Search for the cell housing the specified text and yield its [x, y] center coordinate. 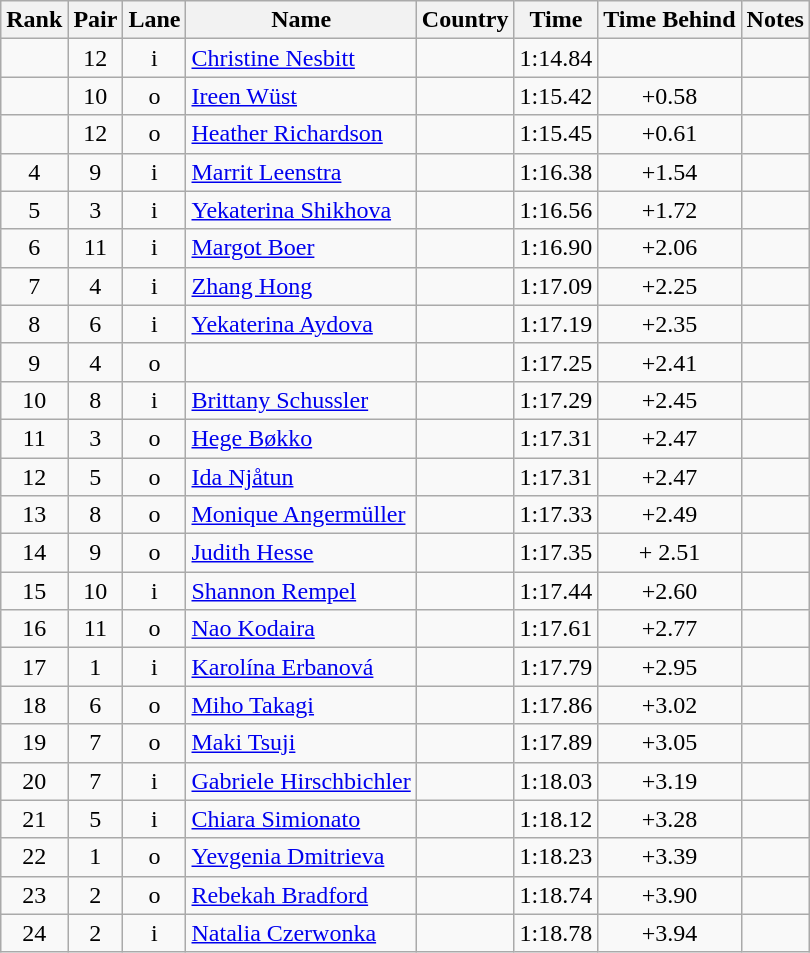
Monique Angermüller [301, 515]
Notes [775, 20]
15 [34, 591]
1:15.45 [556, 134]
+3.94 [670, 933]
+2.49 [670, 515]
Time Behind [670, 20]
1:14.84 [556, 58]
1:17.33 [556, 515]
1:16.38 [556, 172]
+3.90 [670, 895]
1:18.23 [556, 857]
+2.35 [670, 324]
1:17.29 [556, 400]
1:17.44 [556, 591]
+1.54 [670, 172]
22 [34, 857]
Ireen Wüst [301, 96]
21 [34, 819]
16 [34, 629]
Maki Tsuji [301, 743]
Heather Richardson [301, 134]
Christine Nesbitt [301, 58]
18 [34, 705]
+2.45 [670, 400]
Miho Takagi [301, 705]
1:16.90 [556, 248]
1:18.78 [556, 933]
+3.05 [670, 743]
+3.39 [670, 857]
1:16.56 [556, 210]
Rank [34, 20]
+3.02 [670, 705]
+2.60 [670, 591]
Judith Hesse [301, 553]
Chiara Simionato [301, 819]
Yekaterina Shikhova [301, 210]
Zhang Hong [301, 286]
1:17.25 [556, 362]
1:17.61 [556, 629]
1:17.79 [556, 667]
Ida Njåtun [301, 477]
Hege Bøkko [301, 438]
1:17.35 [556, 553]
1:17.89 [556, 743]
Marrit Leenstra [301, 172]
14 [34, 553]
1:15.42 [556, 96]
24 [34, 933]
+2.41 [670, 362]
Karolína Erbanová [301, 667]
+0.61 [670, 134]
13 [34, 515]
1:17.19 [556, 324]
Pair [96, 20]
+3.28 [670, 819]
+3.19 [670, 781]
Natalia Czerwonka [301, 933]
19 [34, 743]
1:18.03 [556, 781]
1:17.09 [556, 286]
+2.77 [670, 629]
1:18.12 [556, 819]
17 [34, 667]
20 [34, 781]
Time [556, 20]
+1.72 [670, 210]
Lane [154, 20]
+0.58 [670, 96]
1:17.86 [556, 705]
+ 2.51 [670, 553]
Gabriele Hirschbichler [301, 781]
+2.95 [670, 667]
Nao Kodaira [301, 629]
Yekaterina Aydova [301, 324]
Margot Boer [301, 248]
Rebekah Bradford [301, 895]
Brittany Schussler [301, 400]
1:18.74 [556, 895]
Yevgenia Dmitrieva [301, 857]
+2.25 [670, 286]
Country [465, 20]
Name [301, 20]
Shannon Rempel [301, 591]
23 [34, 895]
+2.06 [670, 248]
